Return [x, y] of the center of cell containing provided text 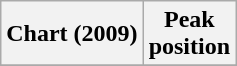
Chart (2009) [72, 34]
Peakposition [189, 34]
